From the cell containing the given text, extract its center point as (x, y) coordinate. 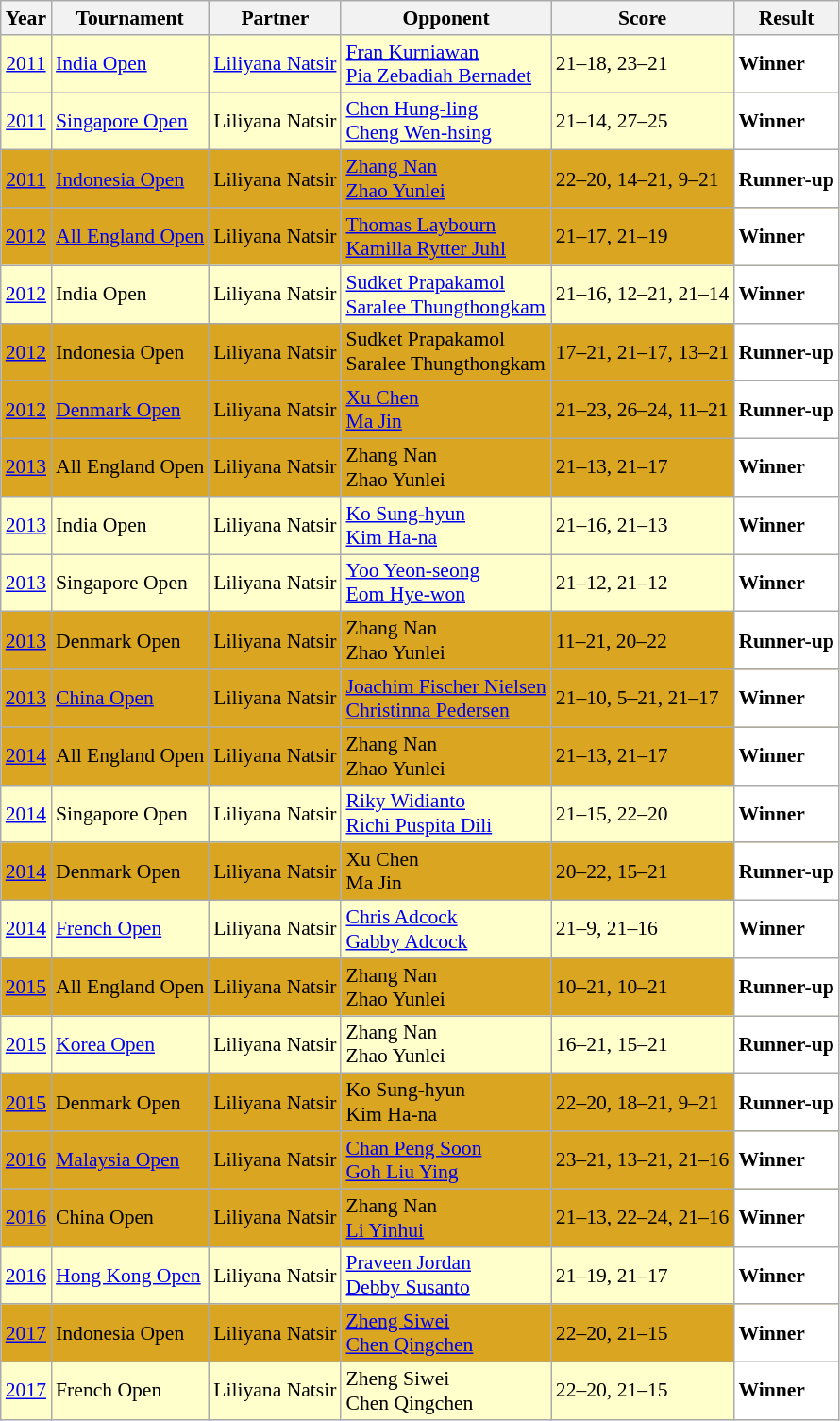
23–21, 13–21, 21–16 (643, 1159)
10–21, 10–21 (643, 988)
21–14, 27–25 (643, 121)
21–16, 12–21, 21–14 (643, 295)
Thomas Laybourn Kamilla Rytter Juhl (445, 236)
21–15, 22–20 (643, 814)
21–19, 21–17 (643, 1275)
Tournament (130, 18)
Korea Open (130, 1044)
17–21, 21–17, 13–21 (643, 351)
21–23, 26–24, 11–21 (643, 410)
21–13, 22–24, 21–16 (643, 1218)
Hong Kong Open (130, 1275)
Year (26, 18)
Score (643, 18)
21–16, 21–13 (643, 525)
21–9, 21–16 (643, 929)
Fran Kurniawan Pia Zebadiah Bernadet (445, 64)
16–21, 15–21 (643, 1044)
21–12, 21–12 (643, 584)
21–10, 5–21, 21–17 (643, 699)
Partner (275, 18)
Riky Widianto Richi Puspita Dili (445, 814)
Zhang Nan Li Yinhui (445, 1218)
Malaysia Open (130, 1159)
11–21, 20–22 (643, 640)
Chan Peng Soon Goh Liu Ying (445, 1159)
21–17, 21–19 (643, 236)
22–20, 18–21, 9–21 (643, 1103)
Yoo Yeon-seong Eom Hye-won (445, 584)
Chris Adcock Gabby Adcock (445, 929)
Result (785, 18)
20–22, 15–21 (643, 872)
Chen Hung-ling Cheng Wen-hsing (445, 121)
Joachim Fischer Nielsen Christinna Pedersen (445, 699)
22–20, 14–21, 9–21 (643, 179)
Praveen Jordan Debby Susanto (445, 1275)
21–18, 23–21 (643, 64)
Opponent (445, 18)
